Pinpoint the cell where the given text exists, returning its (X, Y) midpoint coordinate. 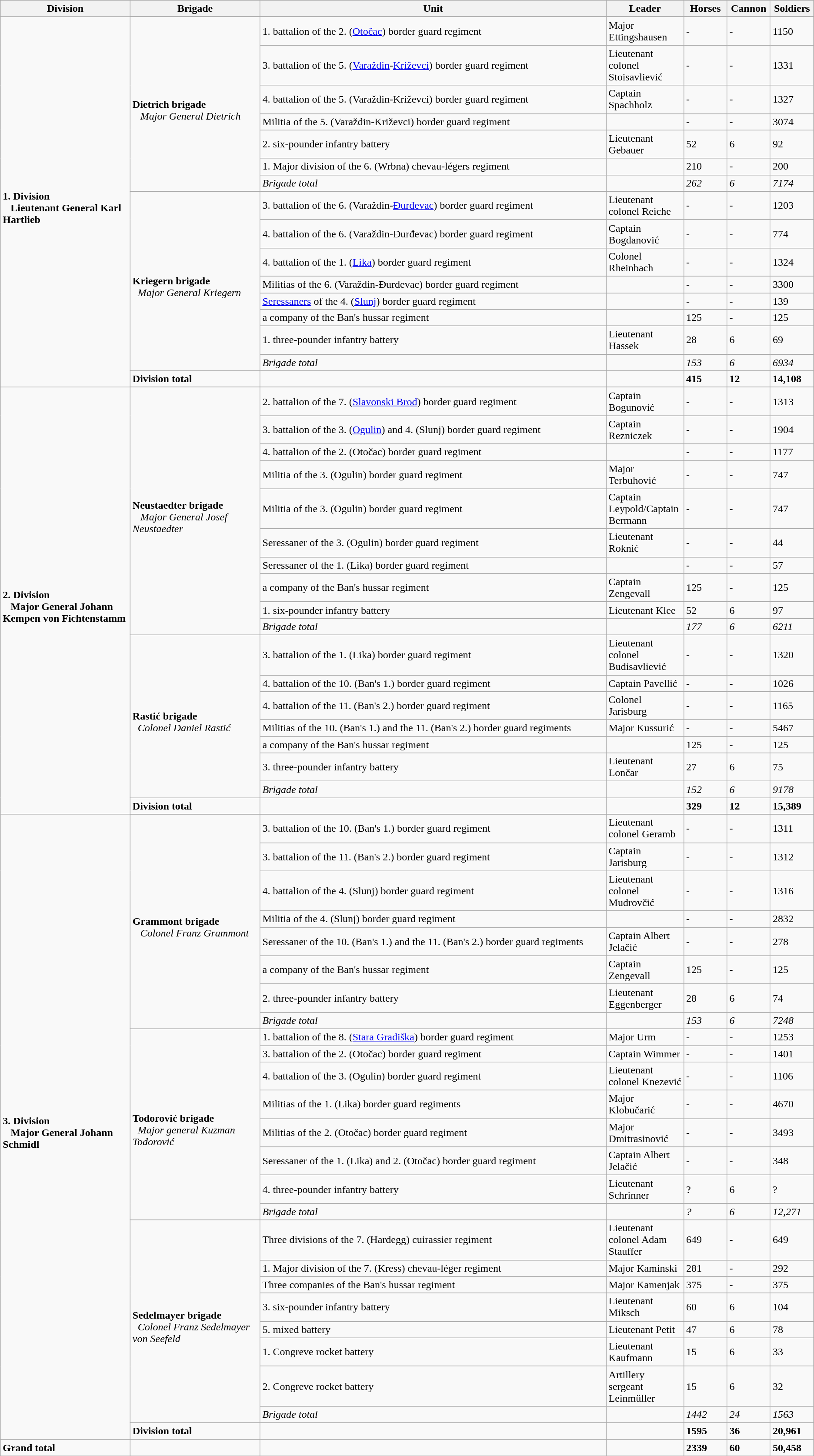
47 (705, 1329)
1324 (792, 262)
1253 (792, 1037)
Soldiers (792, 9)
Lieutenant Lončar (645, 767)
Lieutenant Miksch (645, 1307)
2. Division Major General Johann Kempen von Fichtenstamm (65, 601)
292 (792, 1268)
1316 (792, 891)
Captain Leypold/Captain Bermann (645, 509)
3. battalion of the 6. (Varaždin-Đurđevac) border guard regiment (433, 205)
27 (705, 767)
210 (705, 167)
278 (792, 942)
1106 (792, 1076)
Lieutenant colonel Budisavliević (645, 655)
Dietrich brigade Major General Dietrich (195, 104)
Lieutenant colonel Reiche (645, 205)
2. battalion of the 7. (Slavonski Brod) border guard regiment (433, 402)
75 (792, 767)
Captain Bogunović (645, 402)
Lieutenant colonel Adam Stauffer (645, 1240)
3. Division Major General Johann Schmidl (65, 1127)
2. Congreve rocket battery (433, 1386)
262 (705, 183)
Militia of the 4. (Slunj) border guard regiment (433, 919)
5. mixed battery (433, 1329)
4. battalion of the 3. (Ogulin) border guard regiment (433, 1076)
Lieutenant colonel Stoisavliević (645, 65)
7174 (792, 183)
Lieutenant Gebauer (645, 144)
Neustaedter brigade Major General Josef Neustaedter (195, 511)
Division (65, 9)
1311 (792, 829)
348 (792, 1161)
44 (792, 543)
1595 (705, 1431)
Colonel Jarisburg (645, 706)
Lieutenant Klee (645, 610)
Lieutenant Kaufmann (645, 1352)
3. battalion of the 3. (Ogulin) and 4. (Slunj) border guard regiment (433, 430)
Captain Rezniczek (645, 430)
Unit (433, 9)
1203 (792, 205)
1331 (792, 65)
5467 (792, 728)
4670 (792, 1104)
1313 (792, 402)
33 (792, 1352)
14,108 (792, 379)
3. battalion of the 1. (Lika) border guard regiment (433, 655)
Captain Pavellić (645, 683)
4. battalion of the 4. (Slunj) border guard regiment (433, 891)
57 (792, 565)
3493 (792, 1133)
Colonel Rheinbach (645, 262)
6934 (792, 363)
1. three-pounder infantry battery (433, 340)
Leader (645, 9)
1. Major division of the 7. (Kress) chevau-léger regiment (433, 1268)
Lieutenant Petit (645, 1329)
177 (705, 626)
Lieutenant colonel Mudrovčić (645, 891)
20,961 (792, 1431)
281 (705, 1268)
200 (792, 167)
7248 (792, 1020)
69 (792, 340)
Grand total (65, 1447)
Brigade (195, 9)
92 (792, 144)
Militias of the 2. (Otočac) border guard regiment (433, 1133)
4. battalion of the 1. (Lika) border guard regiment (433, 262)
1150 (792, 31)
3. battalion of the 10. (Ban's 1.) border guard regiment (433, 829)
1. Congreve rocket battery (433, 1352)
1320 (792, 655)
Major Kamenjak (645, 1285)
2. three-pounder infantry battery (433, 998)
6211 (792, 626)
Militias of the 10. (Ban's 1.) and the 11. (Ban's 2.) border guard regiments (433, 728)
Captain Jarisburg (645, 856)
3074 (792, 122)
Captain Wimmer (645, 1053)
Grammont brigade Colonel Franz Grammont (195, 922)
Lieutenant colonel Geramb (645, 829)
Major Dmitrasinović (645, 1133)
Lieutenant Hassek (645, 340)
36 (749, 1431)
Seressaner of the 10. (Ban's 1.) and the 11. (Ban's 2.) border guard regiments (433, 942)
1. Division Lieutenant General Karl Hartlieb (65, 202)
3. battalion of the 5. (Varaždin-Križevci) border guard regiment (433, 65)
Cannon (749, 9)
97 (792, 610)
1. Major division of the 6. (Wrbna) chevau-légers regiment (433, 167)
Militia of the 5. (Varaždin-Križevci) border guard regiment (433, 122)
1327 (792, 99)
50,458 (792, 1447)
Seressaner of the 1. (Lika) border guard regiment (433, 565)
15,389 (792, 806)
Kriegern brigade Major General Kriegern (195, 281)
Lieutenant colonel Knezević (645, 1076)
Major Klobučarić (645, 1104)
Seressaners of the 4. (Slunj) border guard regiment (433, 301)
3300 (792, 284)
4. battalion of the 10. (Ban's 1.) border guard regiment (433, 683)
1177 (792, 452)
329 (705, 806)
Lieutenant Roknić (645, 543)
Rastić brigade Colonel Daniel Rastić (195, 716)
2832 (792, 919)
Lieutenant Schrinner (645, 1189)
Major Ettingshausen (645, 31)
4. battalion of the 6. (Varaždin-Đurđevac) border guard regiment (433, 234)
Artillery sergeant Leinmüller (645, 1386)
1. battalion of the 2. (Otočac) border guard regiment (433, 31)
Militias of the 6. (Varaždin-Đurđevac) border guard regiment (433, 284)
78 (792, 1329)
Major Urm (645, 1037)
2. six-pounder infantry battery (433, 144)
1904 (792, 430)
4. battalion of the 5. (Varaždin-Križevci) border guard regiment (433, 99)
415 (705, 379)
Militias of the 1. (Lika) border guard regiments (433, 1104)
1026 (792, 683)
74 (792, 998)
1401 (792, 1053)
4. battalion of the 11. (Ban's 2.) border guard regiment (433, 706)
4. three-pounder infantry battery (433, 1189)
Lieutenant Eggenberger (645, 998)
9178 (792, 790)
Todorović brigade Major general Kuzman Todorović (195, 1124)
Major Kaminski (645, 1268)
Captain Spachholz (645, 99)
3. six-pounder infantry battery (433, 1307)
Horses (705, 9)
3. battalion of the 2. (Otočac) border guard regiment (433, 1053)
1165 (792, 706)
1312 (792, 856)
Seressaner of the 3. (Ogulin) border guard regiment (433, 543)
1442 (705, 1414)
139 (792, 301)
Seressaner of the 1. (Lika) and 2. (Otočac) border guard regiment (433, 1161)
Major Terbuhović (645, 475)
Three divisions of the 7. (Hardegg) cuirassier regiment (433, 1240)
Major Kussurić (645, 728)
12,271 (792, 1212)
1. six-pounder infantry battery (433, 610)
Three companies of the Ban's hussar regiment (433, 1285)
24 (749, 1414)
2339 (705, 1447)
32 (792, 1386)
774 (792, 234)
104 (792, 1307)
Sedelmayer brigade Colonel Franz Sedelmayer von Seefeld (195, 1321)
152 (705, 790)
3. battalion of the 11. (Ban's 2.) border guard regiment (433, 856)
Captain Bogdanović (645, 234)
4. battalion of the 2. (Otočac) border guard regiment (433, 452)
1. battalion of the 8. (Stara Gradiška) border guard regiment (433, 1037)
1563 (792, 1414)
3. three-pounder infantry battery (433, 767)
